Identify which cell holds the provided text, then report its (X, Y) central coordinate. 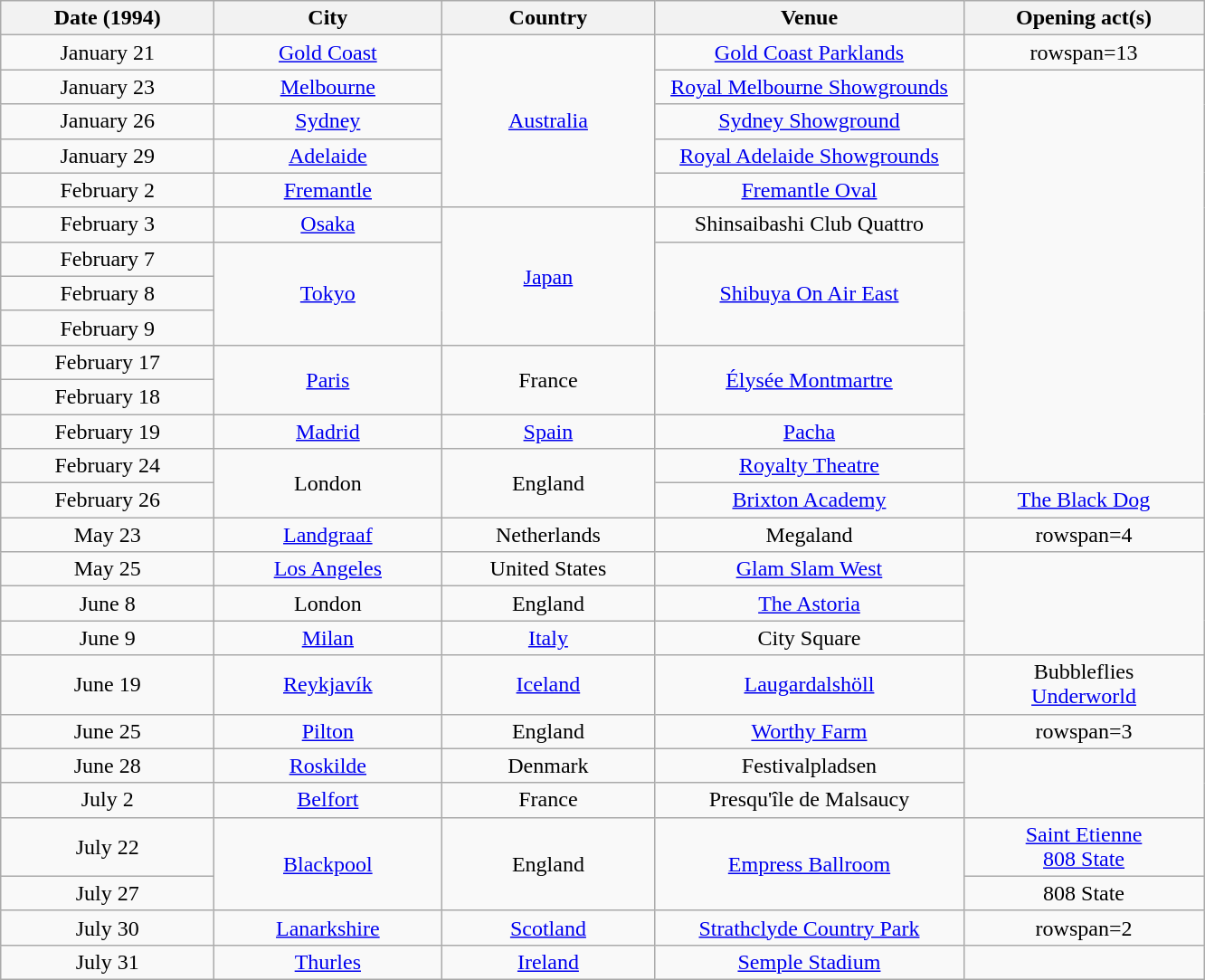
Semple Stadium (809, 962)
Royal Melbourne Showgrounds (809, 87)
February 19 (108, 432)
Presqu'île de Malsaucy (809, 800)
Reykjavík (327, 684)
January 21 (108, 52)
Brixton Academy (809, 500)
February 2 (108, 190)
Empress Ballroom (809, 863)
Gold Coast Parklands (809, 52)
Élysée Montmartre (809, 379)
Worthy Farm (809, 731)
The Astoria (809, 604)
February 24 (108, 466)
Opening act(s) (1084, 18)
Thurles (327, 962)
Fremantle (327, 190)
Australia (548, 121)
July 27 (108, 893)
Megaland (809, 535)
Belfort (327, 800)
Fremantle Oval (809, 190)
Adelaide (327, 156)
May 25 (108, 569)
Sydney Showground (809, 121)
July 22 (108, 847)
January 29 (108, 156)
June 28 (108, 766)
Shinsaibashi Club Quattro (809, 224)
Scotland (548, 928)
June 25 (108, 731)
rowspan=13 (1084, 52)
Landgraaf (327, 535)
Iceland (548, 684)
Milan (327, 638)
January 23 (108, 87)
808 State (1084, 893)
February 9 (108, 328)
Tokyo (327, 293)
June 19 (108, 684)
July 31 (108, 962)
Spain (548, 432)
rowspan=2 (1084, 928)
Pilton (327, 731)
Melbourne (327, 87)
July 30 (108, 928)
Royalty Theatre (809, 466)
Roskilde (327, 766)
June 9 (108, 638)
Italy (548, 638)
Blackpool (327, 863)
Royal Adelaide Showgrounds (809, 156)
Netherlands (548, 535)
Saint Etienne808 State (1084, 847)
Glam Slam West (809, 569)
Paris (327, 379)
Pacha (809, 432)
Laugardalshöll (809, 684)
Country (548, 18)
July 2 (108, 800)
Venue (809, 18)
February 17 (108, 362)
Los Angeles (327, 569)
Shibuya On Air East (809, 293)
February 7 (108, 259)
Ireland (548, 962)
BubblefliesUnderworld (1084, 684)
United States (548, 569)
rowspan=4 (1084, 535)
The Black Dog (1084, 500)
Festivalpladsen (809, 766)
rowspan=3 (1084, 731)
February 26 (108, 500)
Japan (548, 276)
Denmark (548, 766)
Osaka (327, 224)
February 3 (108, 224)
City (327, 18)
May 23 (108, 535)
January 26 (108, 121)
Madrid (327, 432)
Lanarkshire (327, 928)
City Square (809, 638)
February 18 (108, 396)
February 8 (108, 293)
Gold Coast (327, 52)
Sydney (327, 121)
Strathclyde Country Park (809, 928)
June 8 (108, 604)
Date (1994) (108, 18)
